Capture the cell that displays the provided text and extract its (x, y) central coordinate. 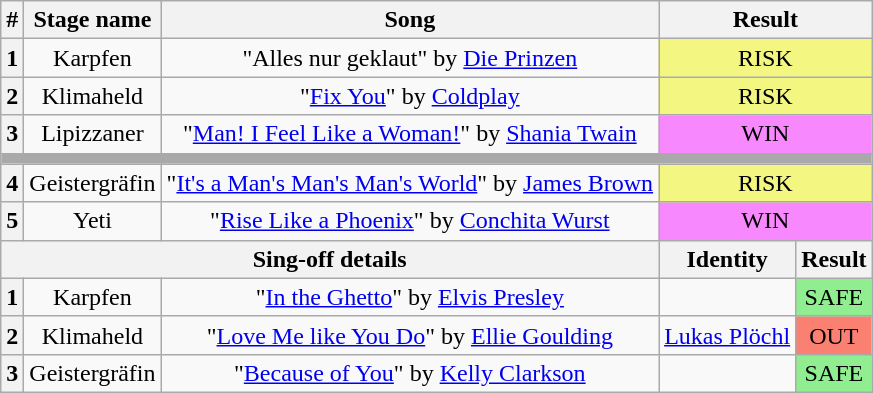
Sing-off details (330, 259)
Song (410, 20)
# (12, 20)
Stage name (92, 20)
"Alles nur geklaut" by Die Prinzen (410, 58)
"It's a Man's Man's Man's World" by James Brown (410, 183)
"Love Me like You Do" by Ellie Goulding (410, 335)
"In the Ghetto" by Elvis Presley (410, 297)
4 (12, 183)
OUT (834, 335)
"Man! I Feel Like a Woman!" by Shania Twain (410, 134)
"Rise Like a Phoenix" by Conchita Wurst (410, 221)
"Fix You" by Coldplay (410, 96)
Yeti (92, 221)
Lukas Plöchl (728, 335)
5 (12, 221)
"Because of You" by Kelly Clarkson (410, 373)
Identity (728, 259)
Lipizzaner (92, 134)
